Extract the (X, Y) coordinate from the center of the cell holding the provided text.  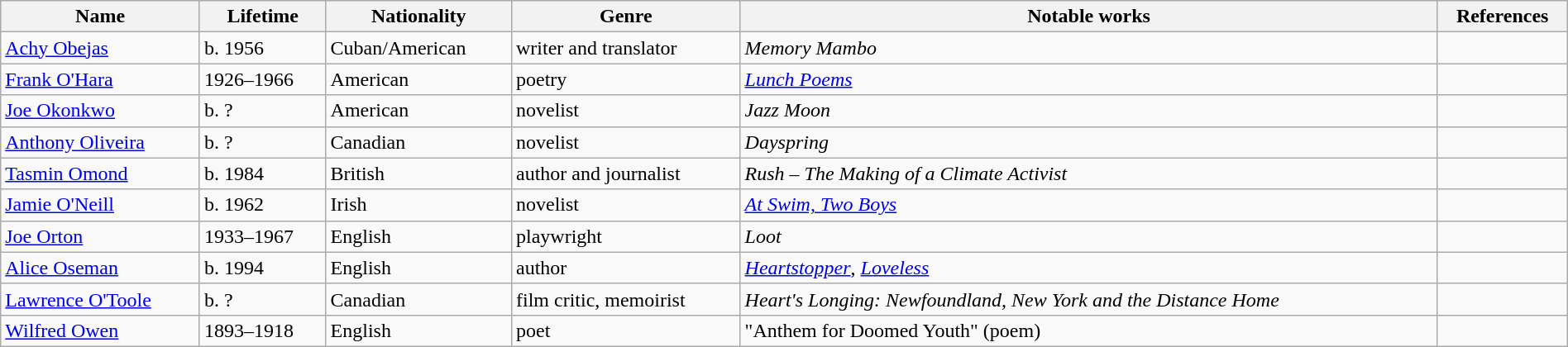
author (625, 268)
poetry (625, 79)
playwright (625, 236)
Anthony Oliveira (101, 142)
film critic, memoirist (625, 299)
References (1502, 17)
b. 1962 (263, 205)
Joe Orton (101, 236)
Memory Mambo (1088, 48)
Lifetime (263, 17)
Name (101, 17)
b. 1994 (263, 268)
At Swim, Two Boys (1088, 205)
Notable works (1088, 17)
author and journalist (625, 173)
Heartstopper, Loveless (1088, 268)
"Anthem for Doomed Youth" (poem) (1088, 330)
Lawrence O'Toole (101, 299)
Frank O'Hara (101, 79)
Lunch Poems (1088, 79)
Alice Oseman (101, 268)
Heart's Longing: Newfoundland, New York and the Distance Home (1088, 299)
b. 1984 (263, 173)
Genre (625, 17)
Cuban/American (418, 48)
Irish (418, 205)
Joe Okonkwo (101, 111)
poet (625, 330)
1933–1967 (263, 236)
1926–1966 (263, 79)
writer and translator (625, 48)
Tasmin Omond (101, 173)
Loot (1088, 236)
1893–1918 (263, 330)
Dayspring (1088, 142)
British (418, 173)
Nationality (418, 17)
Rush – The Making of a Climate Activist (1088, 173)
b. 1956 (263, 48)
Jazz Moon (1088, 111)
Achy Obejas (101, 48)
Jamie O'Neill (101, 205)
Wilfred Owen (101, 330)
